Scan for the cell matching the given text and deliver its [x, y] coordinate at center. 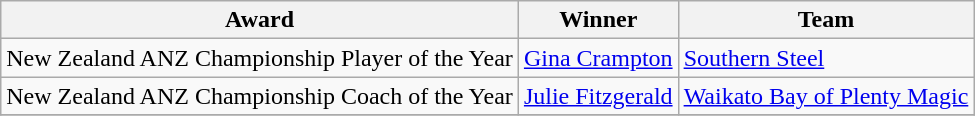
Waikato Bay of Plenty Magic [826, 96]
Gina Crampton [598, 58]
Team [826, 20]
New Zealand ANZ Championship Player of the Year [260, 58]
Award [260, 20]
Southern Steel [826, 58]
New Zealand ANZ Championship Coach of the Year [260, 96]
Julie Fitzgerald [598, 96]
Winner [598, 20]
